Locate the cell with the specified text and output its [x, y] center coordinate. 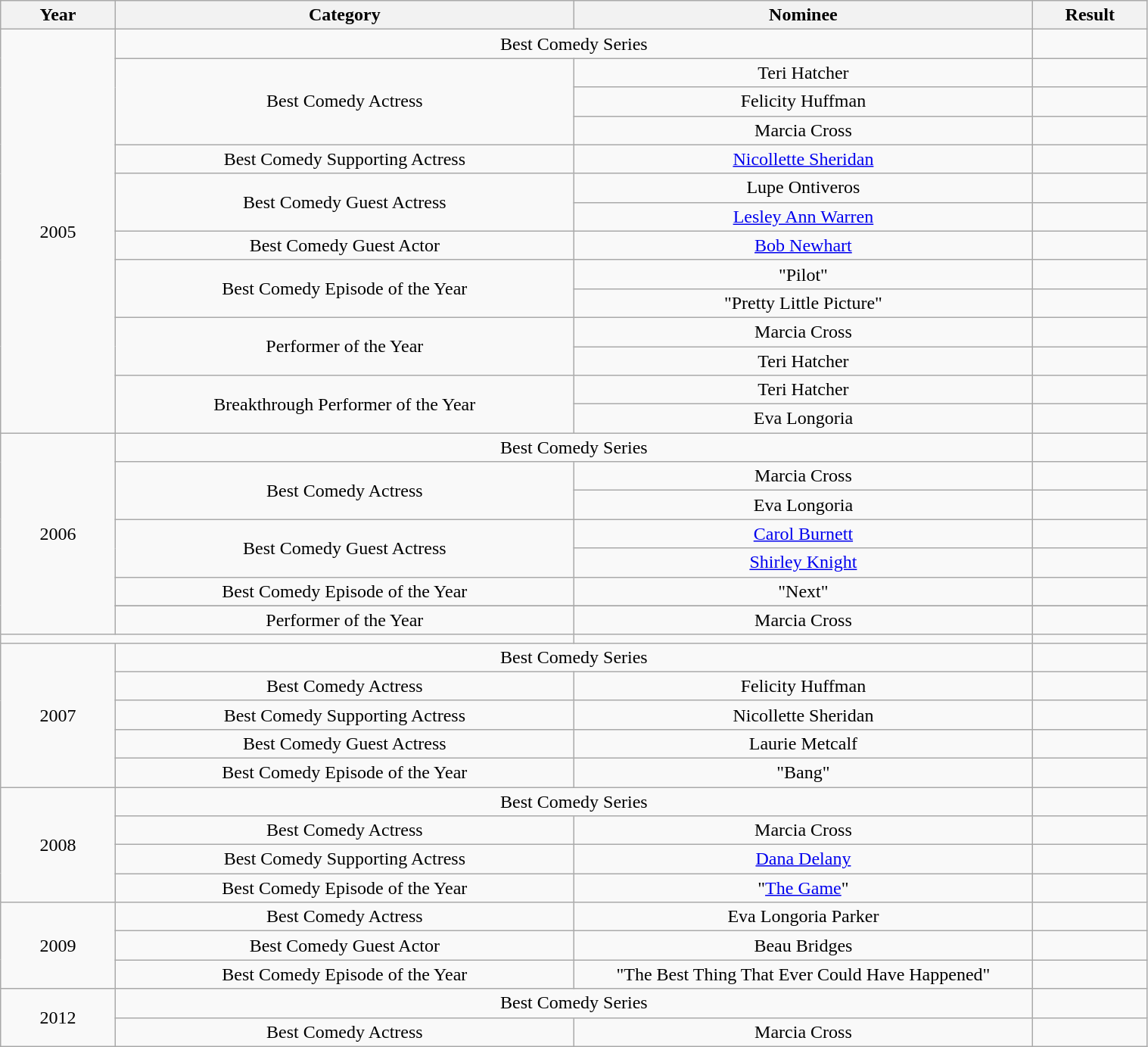
Shirley Knight [803, 562]
Category [344, 15]
Beau Bridges [803, 946]
2008 [58, 845]
2009 [58, 946]
"Pretty Little Picture" [803, 303]
Laurie Metcalf [803, 743]
"Next" [803, 591]
2006 [58, 534]
"Pilot" [803, 274]
2012 [58, 1017]
Dana Delany [803, 859]
"Bang" [803, 772]
"The Best Thing That Ever Could Have Happened" [803, 974]
Nominee [803, 15]
Lupe Ontiveros [803, 188]
Breakthrough Performer of the Year [344, 404]
Year [58, 15]
2005 [58, 232]
Eva Longoria Parker [803, 917]
Result [1090, 15]
"The Game" [803, 888]
Carol Burnett [803, 534]
2007 [58, 715]
Lesley Ann Warren [803, 217]
Bob Newhart [803, 245]
